Identify which cell holds the provided text, then report its (x, y) central coordinate. 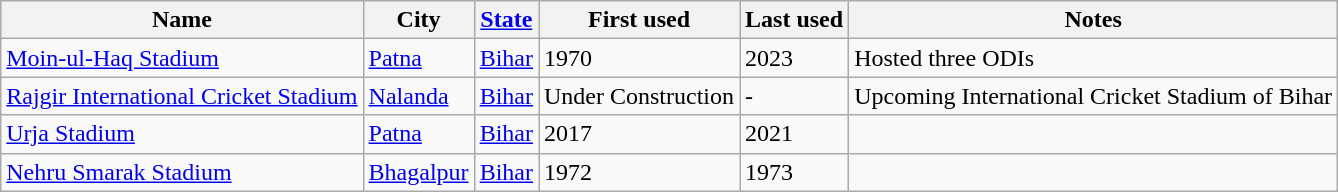
2017 (638, 134)
1973 (794, 172)
First used (638, 20)
Bhagalpur (418, 172)
Nehru Smarak Stadium (182, 172)
Rajgir International Cricket Stadium (182, 96)
1972 (638, 172)
Under Construction (638, 96)
Upcoming International Cricket Stadium of Bihar (1094, 96)
Last used (794, 20)
Urja Stadium (182, 134)
Moin-ul-Haq Stadium (182, 58)
1970 (638, 58)
Nalanda (418, 96)
City (418, 20)
Hosted three ODIs (1094, 58)
2023 (794, 58)
State (506, 20)
Notes (1094, 20)
Name (182, 20)
2021 (794, 134)
- (794, 96)
